Extract the [x, y] coordinate from the center of the cell holding the provided text.  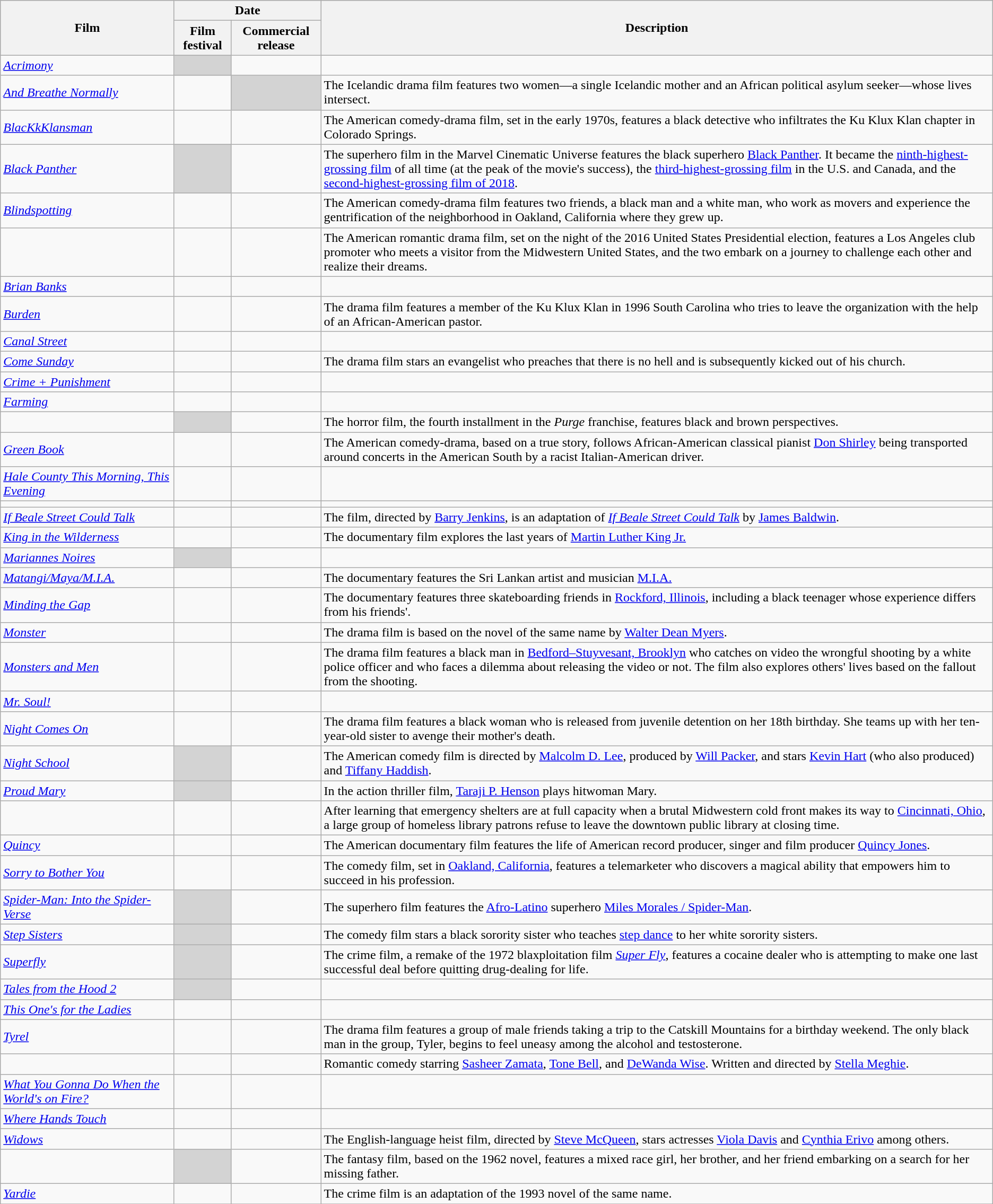
Mr. Soul! [88, 701]
The American comedy film is directed by Malcolm D. Lee, produced by Will Packer, and stars Kevin Hart (who also produced) and Tiffany Haddish. [657, 763]
Blindspotting [88, 210]
The fantasy film, based on the 1962 novel, features a mixed race girl, her brother, and her friend embarking on a search for her missing father. [657, 1166]
Green Book [88, 450]
Matangi/Maya/M.I.A. [88, 578]
The documentary features three skateboarding friends in Rockford, Illinois, including a black teenager whose experience differs from his friends'. [657, 605]
Farming [88, 402]
Superfly [88, 962]
The American comedy-drama film, set in the early 1970s, features a black detective who infiltrates the Ku Klux Klan chapter in Colorado Springs. [657, 127]
Crime + Punishment [88, 381]
Canal Street [88, 341]
Hale County This Morning, This Evening [88, 484]
Night Comes On [88, 729]
The horror film, the fourth installment in the Purge franchise, features black and brown perspectives. [657, 422]
Brian Banks [88, 286]
King in the Wilderness [88, 537]
The comedy film stars a black sorority sister who teaches step dance to her white sorority sisters. [657, 935]
The crime film is an adaptation of the 1993 novel of the same name. [657, 1193]
If Beale Street Could Talk [88, 517]
Black Panther [88, 169]
Monster [88, 632]
The documentary film explores the last years of Martin Luther King Jr. [657, 537]
Night School [88, 763]
The English-language heist film, directed by Steve McQueen, stars actresses Viola Davis and Cynthia Erivo among others. [657, 1139]
Minding the Gap [88, 605]
Mariannes Noires [88, 557]
The comedy film, set in Oakland, California, features a telemarketer who discovers a magical ability that empowers him to succeed in his profession. [657, 873]
Acrimony [88, 65]
Burden [88, 314]
The film, directed by Barry Jenkins, is an adaptation of If Beale Street Could Talk by James Baldwin. [657, 517]
In the action thriller film, Taraji P. Henson plays hitwoman Mary. [657, 791]
The Icelandic drama film features two women—a single Icelandic mother and an African political asylum seeker—whose lives intersect. [657, 92]
Widows [88, 1139]
BlacKkKlansman [88, 127]
Quincy [88, 845]
Monsters and Men [88, 667]
Film [88, 28]
This One's for the Ladies [88, 1009]
Where Hands Touch [88, 1119]
Step Sisters [88, 935]
Sorry to Bother You [88, 873]
Yardie [88, 1193]
Date [247, 11]
Film festival [203, 38]
Tyrel [88, 1036]
The documentary features the Sri Lankan artist and musician M.I.A. [657, 578]
Commercial release [276, 38]
Proud Mary [88, 791]
The American documentary film features the life of American record producer, singer and film producer Quincy Jones. [657, 845]
What You Gonna Do When the World's on Fire? [88, 1092]
Description [657, 28]
Tales from the Hood 2 [88, 989]
Romantic comedy starring Sasheer Zamata, Tone Bell, and DeWanda Wise. Written and directed by Stella Meghie. [657, 1064]
And Breathe Normally [88, 92]
The drama film is based on the novel of the same name by Walter Dean Myers. [657, 632]
The superhero film features the Afro-Latino superhero Miles Morales / Spider-Man. [657, 907]
The drama film stars an evangelist who preaches that there is no hell and is subsequently kicked out of his church. [657, 361]
Spider-Man: Into the Spider-Verse [88, 907]
Come Sunday [88, 361]
